Determine the (x, y) coordinate at the center of the cell enclosing the given text.  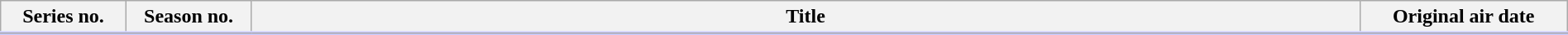
Title (806, 17)
Season no. (189, 17)
Original air date (1464, 17)
Series no. (64, 17)
